From the cell containing the given text, extract its center point as (X, Y) coordinate. 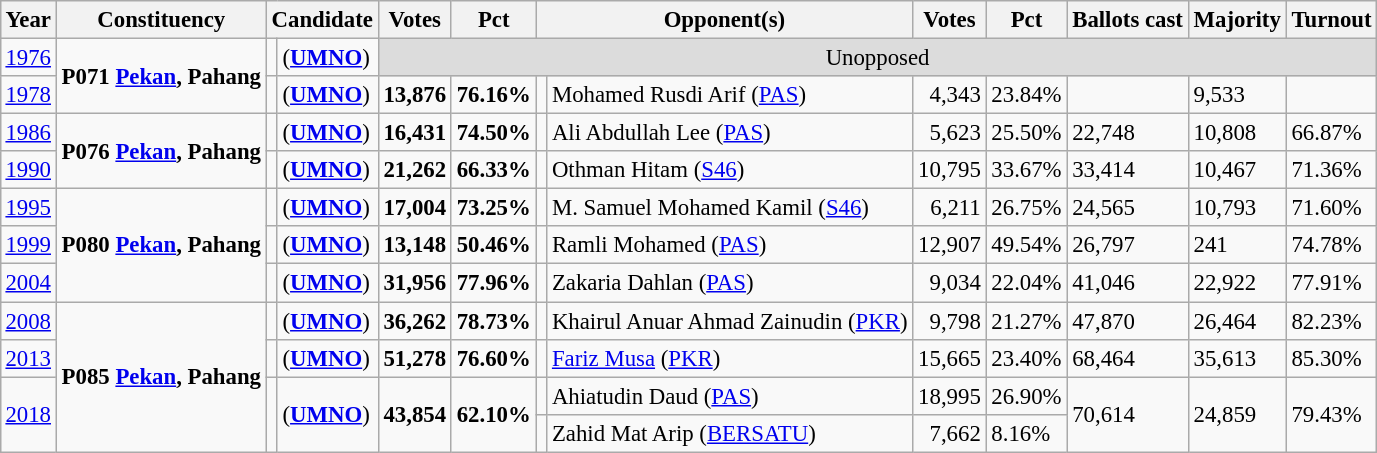
74.50% (494, 133)
M. Samuel Mohamed Kamil (S46) (730, 208)
10,795 (950, 170)
31,956 (414, 283)
6,211 (950, 208)
51,278 (414, 358)
78.73% (494, 321)
9,798 (950, 321)
Unopposed (878, 57)
36,262 (414, 321)
25.50% (1026, 133)
241 (1237, 245)
35,613 (1237, 358)
8.16% (1026, 433)
66.87% (1332, 133)
23.84% (1026, 95)
2008 (28, 321)
2004 (28, 283)
Zakaria Dahlan (PAS) (730, 283)
26,464 (1237, 321)
26,797 (1128, 245)
66.33% (494, 170)
Fariz Musa (PKR) (730, 358)
24,565 (1128, 208)
Constituency (161, 20)
23.40% (1026, 358)
12,907 (950, 245)
5,623 (950, 133)
1990 (28, 170)
2018 (28, 414)
70,614 (1128, 414)
Othman Hitam (S46) (730, 170)
10,467 (1237, 170)
15,665 (950, 358)
Ramli Mohamed (PAS) (730, 245)
1995 (28, 208)
Ballots cast (1128, 20)
21.27% (1026, 321)
Khairul Anuar Ahmad Zainudin (PKR) (730, 321)
73.25% (494, 208)
Candidate (322, 20)
4,343 (950, 95)
9,533 (1237, 95)
P085 Pekan, Pahang (161, 377)
Opponent(s) (724, 20)
Year (28, 20)
7,662 (950, 433)
2013 (28, 358)
16,431 (414, 133)
33.67% (1026, 170)
1976 (28, 57)
10,808 (1237, 133)
Majority (1237, 20)
79.43% (1332, 414)
77.91% (1332, 283)
22,922 (1237, 283)
Turnout (1332, 20)
Ahiatudin Daud (PAS) (730, 396)
22,748 (1128, 133)
49.54% (1026, 245)
P071 Pekan, Pahang (161, 76)
P080 Pekan, Pahang (161, 246)
1986 (28, 133)
24,859 (1237, 414)
43,854 (414, 414)
10,793 (1237, 208)
85.30% (1332, 358)
82.23% (1332, 321)
26.75% (1026, 208)
22.04% (1026, 283)
26.90% (1026, 396)
33,414 (1128, 170)
1978 (28, 95)
13,148 (414, 245)
41,046 (1128, 283)
47,870 (1128, 321)
77.96% (494, 283)
9,034 (950, 283)
1999 (28, 245)
13,876 (414, 95)
18,995 (950, 396)
68,464 (1128, 358)
76.16% (494, 95)
76.60% (494, 358)
17,004 (414, 208)
P076 Pekan, Pahang (161, 152)
74.78% (1332, 245)
Zahid Mat Arip (BERSATU) (730, 433)
21,262 (414, 170)
Ali Abdullah Lee (PAS) (730, 133)
Mohamed Rusdi Arif (PAS) (730, 95)
71.36% (1332, 170)
71.60% (1332, 208)
50.46% (494, 245)
62.10% (494, 414)
